Search for the cell housing the specified text and yield its [x, y] center coordinate. 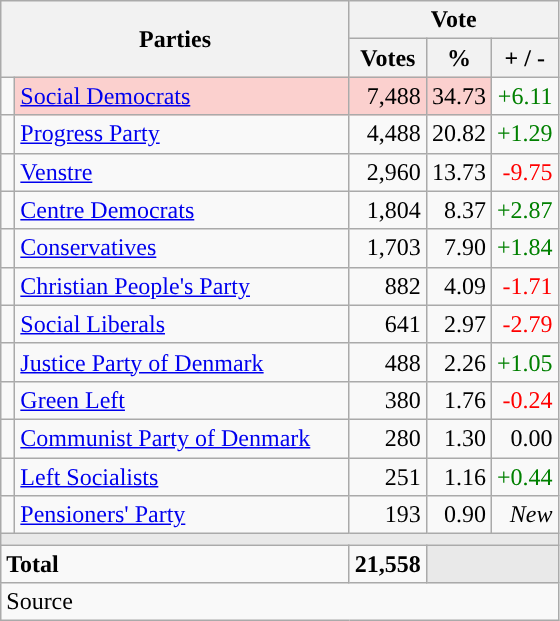
Communist Party of Denmark [182, 438]
+1.84 [524, 248]
Parties [176, 39]
Green Left [182, 400]
380 [388, 400]
+2.87 [524, 210]
-0.24 [524, 400]
2.26 [458, 362]
488 [388, 362]
New [524, 515]
Progress Party [182, 134]
21,558 [388, 564]
641 [388, 324]
251 [388, 477]
193 [388, 515]
0.00 [524, 438]
+ / - [524, 58]
Conservatives [182, 248]
1.16 [458, 477]
20.82 [458, 134]
Left Socialists [182, 477]
Social Democrats [182, 96]
1.30 [458, 438]
+1.29 [524, 134]
-1.71 [524, 286]
34.73 [458, 96]
% [458, 58]
-2.79 [524, 324]
4,488 [388, 134]
1,804 [388, 210]
8.37 [458, 210]
Christian People's Party [182, 286]
Centre Democrats [182, 210]
2,960 [388, 172]
Pensioners' Party [182, 515]
Venstre [182, 172]
Vote [454, 20]
Source [280, 602]
+0.44 [524, 477]
-9.75 [524, 172]
+6.11 [524, 96]
Social Liberals [182, 324]
Votes [388, 58]
280 [388, 438]
+1.05 [524, 362]
13.73 [458, 172]
0.90 [458, 515]
2.97 [458, 324]
1,703 [388, 248]
882 [388, 286]
7,488 [388, 96]
7.90 [458, 248]
Justice Party of Denmark [182, 362]
1.76 [458, 400]
Total [176, 564]
4.09 [458, 286]
